Capture the cell that displays the provided text and extract its (x, y) central coordinate. 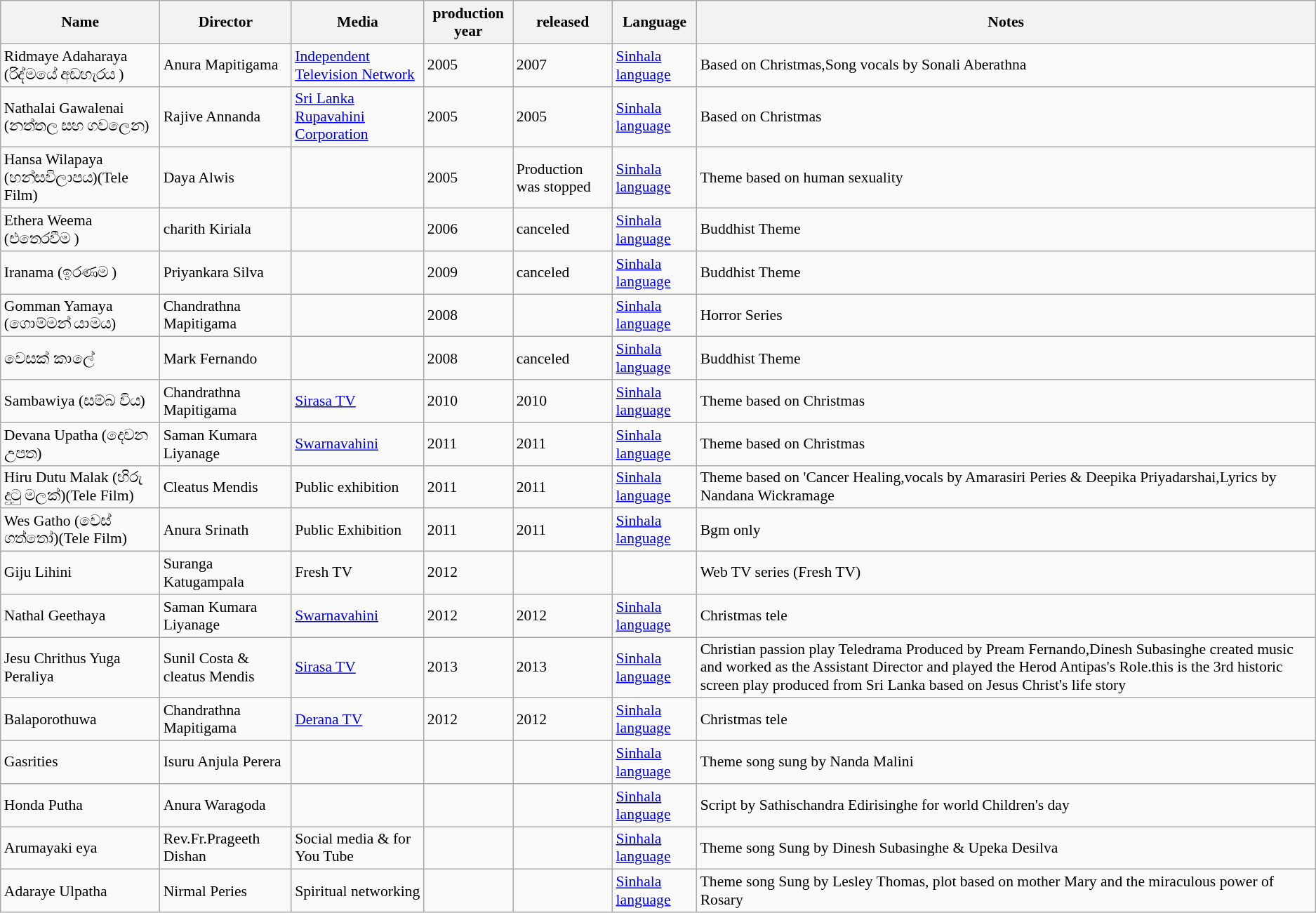
Name (80, 22)
Bgm only (1006, 531)
Public exhibition (358, 487)
Social media & for You Tube (358, 848)
Director (226, 22)
Theme song sung by Nanda Malini (1006, 762)
production year (469, 22)
Devana Upatha (දෙවන උපත) (80, 444)
2009 (469, 272)
Sunil Costa & cleatus Mendis (226, 668)
Anura Waragoda (226, 806)
Ridmaye Adaharaya (රිද්මයේ අඩහැරය ) (80, 65)
Nathal Geethaya (80, 616)
Sambawiya (සම්බ විය) (80, 401)
Cleatus Mendis (226, 487)
2007 (563, 65)
Theme based on 'Cancer Healing,vocals by Amarasiri Peries & Deepika Priyadarshai,Lyrics by Nandana Wickramage (1006, 487)
Nathalai Gawalenai (නත්තල සහ ගවලෙන) (80, 116)
Nirmal Peries (226, 891)
Derana TV (358, 720)
Sri Lanka Rupavahini Corporation (358, 116)
Public Exhibition (358, 531)
Adaraye Ulpatha (80, 891)
Gasrities (80, 762)
Wes Gatho (වෙස් ගත්තෝ)(Tele Film) (80, 531)
Media (358, 22)
Horror Series (1006, 316)
Theme based on human sexuality (1006, 178)
Isuru Anjula Perera (226, 762)
Iranama (ඉරණම ) (80, 272)
Hansa Wilapaya (හන්සවිලාපය)(Tele Film) (80, 178)
Ethera Weema (එතෙරවීම ) (80, 230)
Language (655, 22)
Spiritual networking (358, 891)
Hiru Dutu Malak (හිරු දුටු මලක්)(Tele Film) (80, 487)
Arumayaki eya (80, 848)
Daya Alwis (226, 178)
Web TV series (Fresh TV) (1006, 573)
2006 (469, 230)
Based on Christmas,Song vocals by Sonali Aberathna (1006, 65)
released (563, 22)
Fresh TV (358, 573)
Rev.Fr.Prageeth Dishan (226, 848)
Gomman Yamaya (ගොම්මන් යාමය) (80, 316)
Rajive Annanda (226, 116)
Anura Srinath (226, 531)
Independent Television Network (358, 65)
Theme song Sung by Lesley Thomas, plot based on mother Mary and the miraculous power of Rosary (1006, 891)
Giju Lihini (80, 573)
වෙසක් කාලේ (80, 358)
charith Kiriala (226, 230)
Balaporothuwa (80, 720)
Jesu Chrithus Yuga Peraliya (80, 668)
Production was stopped (563, 178)
Theme song Sung by Dinesh Subasinghe & Upeka Desilva (1006, 848)
Notes (1006, 22)
Mark Fernando (226, 358)
Script by Sathischandra Edirisinghe for world Children's day (1006, 806)
Honda Putha (80, 806)
Priyankara Silva (226, 272)
Anura Mapitigama (226, 65)
Based on Christmas (1006, 116)
Suranga Katugampala (226, 573)
